Pinpoint the cell where the given text exists, returning its (X, Y) midpoint coordinate. 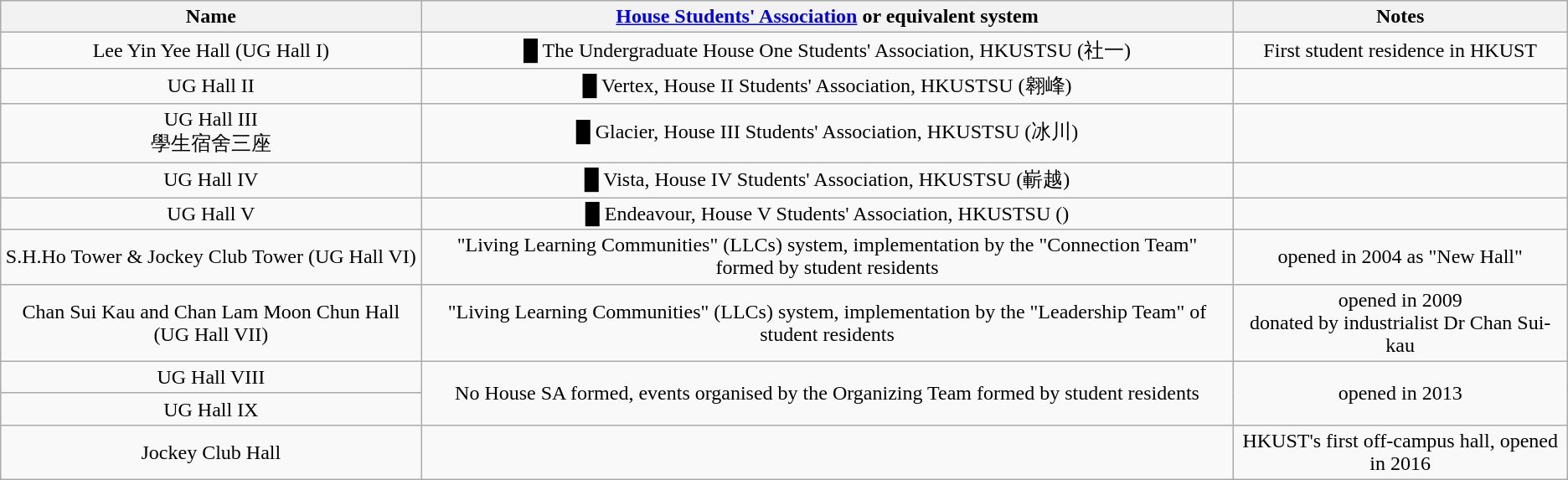
Chan Sui Kau and Chan Lam Moon Chun Hall (UG Hall VII) (211, 323)
█ The Undergraduate House One Students' Association, HKUSTSU (社一) (828, 50)
opened in 2004 as "New Hall" (1400, 256)
No House SA formed, events organised by the Organizing Team formed by student residents (828, 393)
Lee Yin Yee Hall (UG Hall I) (211, 50)
UG Hall III學生宿舍三座 (211, 133)
UG Hall II (211, 85)
"Living Learning Communities" (LLCs) system, implementation by the "Leadership Team" of student residents (828, 323)
S.H.Ho Tower & Jockey Club Tower (UG Hall VI) (211, 256)
opened in 2009donated by industrialist Dr Chan Sui-kau (1400, 323)
HKUST's first off-campus hall, opened in 2016 (1400, 452)
House Students' Association or equivalent system (828, 17)
"Living Learning Communities" (LLCs) system, implementation by the "Connection Team" formed by student residents (828, 256)
█ Glacier, House III Students' Association, HKUSTSU (冰川) (828, 133)
Name (211, 17)
█ Vista, House IV Students' Association, HKUSTSU (嶄越) (828, 181)
UG Hall V (211, 214)
UG Hall IX (211, 409)
opened in 2013 (1400, 393)
UG Hall VIII (211, 377)
█ Vertex, House II Students' Association, HKUSTSU (翱峰) (828, 85)
First student residence in HKUST (1400, 50)
Jockey Club Hall (211, 452)
Notes (1400, 17)
UG Hall IV (211, 181)
█ Endeavour, House V Students' Association, HKUSTSU () (828, 214)
